Determine the [X, Y] coordinate at the center of the cell enclosing the given text.  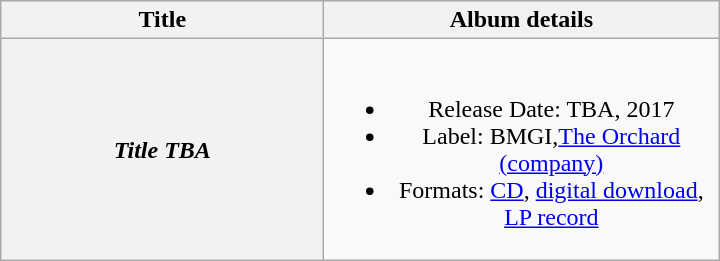
Title [162, 20]
Title TBA [162, 150]
Release Date: TBA, 2017Label: BMGI,The Orchard (company)Formats: CD, digital download, LP record [522, 150]
Album details [522, 20]
